Locate the cell with the specified text and output its (x, y) center coordinate. 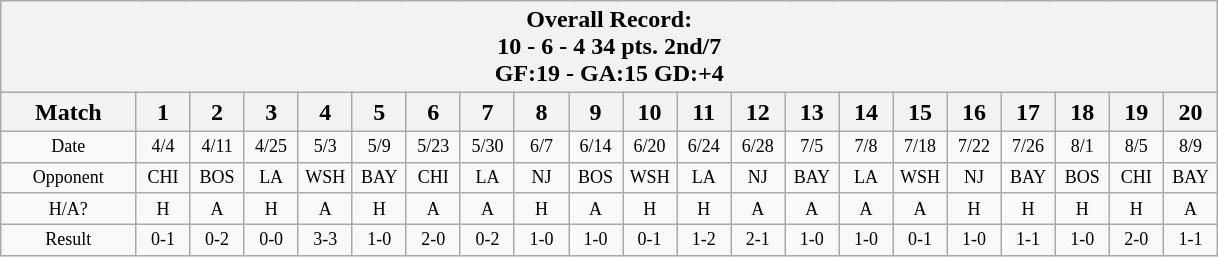
7/5 (812, 146)
0-0 (271, 240)
8/1 (1082, 146)
5/23 (433, 146)
4 (325, 112)
Opponent (68, 178)
3-3 (325, 240)
12 (758, 112)
11 (704, 112)
13 (812, 112)
9 (596, 112)
1 (163, 112)
19 (1136, 112)
8/9 (1190, 146)
5 (379, 112)
6/20 (650, 146)
4/11 (217, 146)
2 (217, 112)
3 (271, 112)
7/18 (920, 146)
8/5 (1136, 146)
7/8 (866, 146)
7/22 (974, 146)
4/4 (163, 146)
1-2 (704, 240)
18 (1082, 112)
7 (487, 112)
4/25 (271, 146)
14 (866, 112)
16 (974, 112)
8 (541, 112)
6/7 (541, 146)
5/30 (487, 146)
Date (68, 146)
17 (1028, 112)
6 (433, 112)
2-1 (758, 240)
Overall Record:10 - 6 - 4 34 pts. 2nd/7GF:19 - GA:15 GD:+4 (610, 47)
5/9 (379, 146)
6/14 (596, 146)
Result (68, 240)
5/3 (325, 146)
6/24 (704, 146)
H/A? (68, 208)
6/28 (758, 146)
10 (650, 112)
7/26 (1028, 146)
20 (1190, 112)
Match (68, 112)
15 (920, 112)
